Return the (x, y) coordinate for the center point of the cell that contains the specified text.  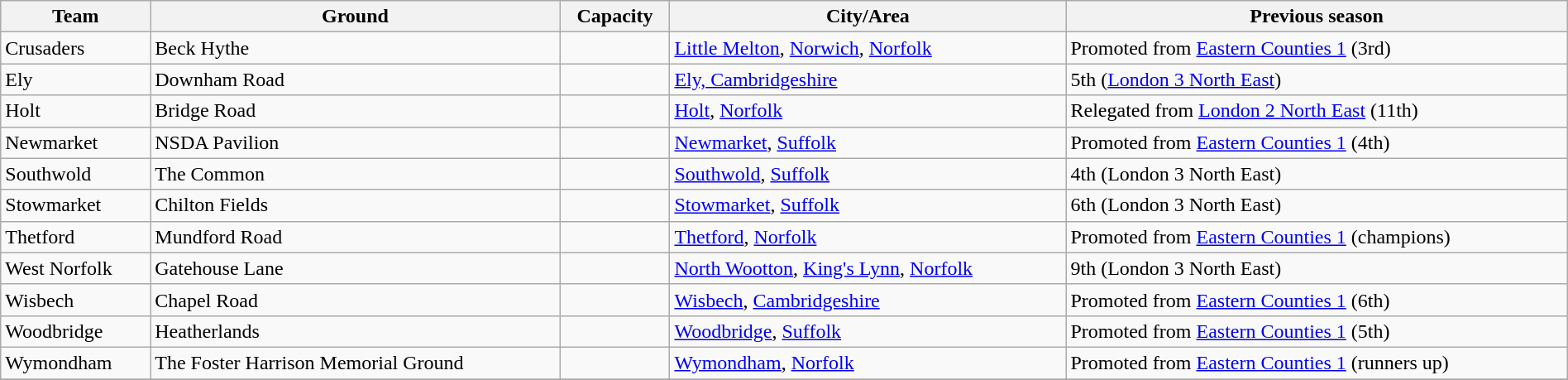
Gatehouse Lane (356, 268)
Southwold (76, 174)
Promoted from Eastern Counties 1 (runners up) (1317, 363)
9th (London 3 North East) (1317, 268)
Southwold, Suffolk (868, 174)
Promoted from Eastern Counties 1 (6th) (1317, 300)
Beck Hythe (356, 48)
Previous season (1317, 17)
Promoted from Eastern Counties 1 (3rd) (1317, 48)
Wisbech (76, 300)
City/Area (868, 17)
Team (76, 17)
Woodbridge (76, 331)
Stowmarket (76, 205)
Wisbech, Cambridgeshire (868, 300)
The Foster Harrison Memorial Ground (356, 363)
4th (London 3 North East) (1317, 174)
5th (London 3 North East) (1317, 79)
Capacity (615, 17)
Bridge Road (356, 111)
Wymondham (76, 363)
West Norfolk (76, 268)
North Wootton, King's Lynn, Norfolk (868, 268)
Chilton Fields (356, 205)
Thetford (76, 237)
Stowmarket, Suffolk (868, 205)
6th (London 3 North East) (1317, 205)
NSDA Pavilion (356, 142)
Ely (76, 79)
Thetford, Norfolk (868, 237)
Holt, Norfolk (868, 111)
Heatherlands (356, 331)
Little Melton, Norwich, Norfolk (868, 48)
Chapel Road (356, 300)
Newmarket (76, 142)
Promoted from Eastern Counties 1 (4th) (1317, 142)
Mundford Road (356, 237)
Holt (76, 111)
Crusaders (76, 48)
Promoted from Eastern Counties 1 (champions) (1317, 237)
Downham Road (356, 79)
Newmarket, Suffolk (868, 142)
Wymondham, Norfolk (868, 363)
Ely, Cambridgeshire (868, 79)
Relegated from London 2 North East (11th) (1317, 111)
Promoted from Eastern Counties 1 (5th) (1317, 331)
Woodbridge, Suffolk (868, 331)
Ground (356, 17)
The Common (356, 174)
